Search for the cell housing the specified text and yield its (x, y) center coordinate. 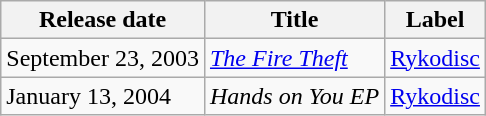
January 13, 2004 (103, 96)
Hands on You EP (294, 96)
September 23, 2003 (103, 58)
Title (294, 20)
The Fire Theft (294, 58)
Label (436, 20)
Release date (103, 20)
